Return [X, Y] of the center of cell containing provided text 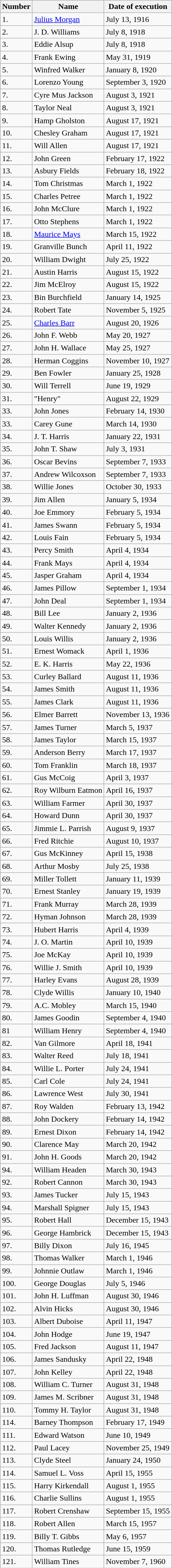
87. [16, 1106]
10. [16, 133]
102. [16, 1309]
Hyman Johnson [68, 917]
46. [16, 588]
August 22, 1929 [138, 399]
13. [16, 171]
James Turner [68, 727]
107. [16, 1372]
Louis Fain [68, 537]
John McClure [68, 209]
95. [16, 1220]
January 25, 1928 [138, 373]
49. [16, 626]
Bill Lee [68, 613]
112. [16, 1448]
99. [16, 1271]
106. [16, 1359]
Thomas Rutledge [68, 1549]
March 15, 1940 [138, 1005]
Howard Dunn [68, 816]
93. [16, 1195]
81 [16, 1031]
108. [16, 1385]
63. [16, 803]
March 15, 1957 [138, 1523]
Charles Petree [68, 196]
92. [16, 1182]
November 7, 1960 [138, 1561]
Charlie Sullins [68, 1498]
Chesley Graham [68, 133]
57. [16, 727]
Walter Kennedy [68, 626]
Marshall Spigner [68, 1208]
47. [16, 601]
March 15, 1937 [138, 740]
Lorenzo Young [68, 82]
18. [16, 234]
42. [16, 537]
104. [16, 1334]
March 18, 1937 [138, 765]
E. K. Harris [68, 664]
James Pillow [68, 588]
Roy Wilburn Eatmon [68, 790]
74. [16, 942]
April 3, 1937 [138, 778]
113. [16, 1460]
12. [16, 158]
Asbury Fields [68, 171]
James Clark [68, 702]
110. [16, 1410]
Willie J. Smith [68, 968]
Otto Stephens [68, 222]
71. [16, 904]
38. [16, 487]
97. [16, 1245]
121. [16, 1561]
April 15, 1938 [138, 854]
72. [16, 917]
66. [16, 841]
86. [16, 1094]
34. [16, 436]
William Farmer [68, 803]
77. [16, 980]
April 1, 1936 [138, 651]
May 22, 1936 [138, 664]
March 17, 1937 [138, 752]
Charles Barr [68, 323]
Jasper Graham [68, 576]
September 3, 1920 [138, 82]
Elmer Barrett [68, 714]
Jim Allen [68, 500]
Robert Cannon [68, 1182]
61. [16, 778]
116. [16, 1498]
June 10, 1949 [138, 1435]
100. [16, 1283]
June 19, 1929 [138, 386]
Frank Mays [68, 563]
February 17, 1922 [138, 158]
John T. Shaw [68, 449]
20. [16, 259]
29. [16, 373]
59. [16, 752]
November 5, 1925 [138, 310]
Billy T. Gibbs [68, 1536]
Ben Fowler [68, 373]
August 20, 1926 [138, 323]
1. [16, 19]
22. [16, 285]
Maurice Mays [68, 234]
67. [16, 854]
John H. Luffman [68, 1296]
George Hambrick [68, 1233]
91. [16, 1157]
William C. Turner [68, 1385]
May 20, 1927 [138, 335]
April 18, 1941 [138, 1043]
48. [16, 613]
April 11, 1922 [138, 247]
January 19, 1939 [138, 891]
96. [16, 1233]
Tom Franklin [68, 765]
February 17, 1949 [138, 1423]
Ernest Stanley [68, 891]
55. [16, 702]
John Hodge [68, 1334]
83. [16, 1056]
James M. Scribner [68, 1397]
June 19, 1947 [138, 1334]
August 10, 1937 [138, 841]
Roy Walden [68, 1106]
Clyde Willis [68, 993]
Hubert Harris [68, 929]
21. [16, 272]
4. [16, 57]
Alvin Hicks [68, 1309]
February 13, 1942 [138, 1106]
John Kelley [68, 1372]
76. [16, 968]
52. [16, 664]
Louis Willis [68, 639]
Tommy H. Taylor [68, 1410]
John Deal [68, 601]
April 15, 1955 [138, 1473]
James Smith [68, 689]
6. [16, 82]
50. [16, 639]
25. [16, 323]
James Goodin [68, 1018]
April 4, 1939 [138, 929]
January 22, 1931 [138, 436]
Eddie Alsup [68, 45]
Anderson Berry [68, 752]
April 16, 1937 [138, 790]
Tom Christmas [68, 184]
105. [16, 1346]
118. [16, 1523]
Name [68, 7]
Jim McElroy [68, 285]
July 13, 1916 [138, 19]
Gus McCoig [68, 778]
11. [16, 145]
58. [16, 740]
Ernest Womack [68, 651]
James Sandusky [68, 1359]
Julius Morgan [68, 19]
February 14, 1930 [138, 411]
5. [16, 70]
120. [16, 1549]
August 9, 1937 [138, 828]
Robert Crenshaw [68, 1511]
44. [16, 563]
November 13, 1936 [138, 714]
February 18, 1922 [138, 171]
2. [16, 32]
98. [16, 1258]
July 25, 1938 [138, 866]
Paul Lacey [68, 1448]
31. [16, 399]
March 5, 1937 [138, 727]
109. [16, 1397]
January 5, 1934 [138, 500]
89. [16, 1132]
90. [16, 1144]
73. [16, 929]
July 16, 1945 [138, 1245]
Arthur Mosby [68, 866]
28. [16, 360]
July 3, 1931 [138, 449]
J. T. Harris [68, 436]
40. [16, 512]
May 6, 1957 [138, 1536]
60. [16, 765]
January 24, 1950 [138, 1460]
Fred Jackson [68, 1346]
Will Allen [68, 145]
101. [16, 1296]
Taylor Neal [68, 108]
John H. Wallace [68, 348]
54. [16, 689]
Frank Ewing [68, 57]
68. [16, 866]
July 30, 1941 [138, 1094]
James Swann [68, 525]
George Douglas [68, 1283]
16. [16, 209]
62. [16, 790]
53. [16, 677]
39. [16, 500]
Austin Harris [68, 272]
July 25, 1922 [138, 259]
January 14, 1925 [138, 297]
Van Gilmore [68, 1043]
37. [16, 474]
Date of execution [138, 7]
William Tines [68, 1561]
James Tucker [68, 1195]
August 11, 1947 [138, 1346]
Lawrence West [68, 1094]
John H. Goods [68, 1157]
March 14, 1930 [138, 424]
Percy Smith [68, 550]
Number [16, 7]
Harley Evans [68, 980]
Joe McKay [68, 955]
Harry Kirkendall [68, 1486]
Andrew Wilcoxson [68, 474]
27. [16, 348]
115. [16, 1486]
41. [16, 525]
J. O. Martin [68, 942]
78. [16, 993]
Miller Tollett [68, 879]
35. [16, 449]
January 10, 1940 [138, 993]
Robert Hall [68, 1220]
23. [16, 297]
June 15, 1959 [138, 1549]
William Headen [68, 1169]
Robert Allen [68, 1523]
Ernest Dixon [68, 1132]
8. [16, 108]
Edward Watson [68, 1435]
65. [16, 828]
Johnnie Outlaw [68, 1271]
119. [16, 1536]
Cyre Mus Jackson [68, 95]
William Henry [68, 1031]
January 8, 1920 [138, 70]
36. [16, 462]
Herman Coggins [68, 360]
Thomas Walker [68, 1258]
3. [16, 45]
111. [16, 1435]
Willie Jones [68, 487]
Bin Burchfield [68, 297]
85. [16, 1081]
Robert Tate [68, 310]
Carey Gune [68, 424]
John F. Webb [68, 335]
Gus McKinney [68, 854]
William Dwight [68, 259]
April 11, 1947 [138, 1321]
26. [16, 335]
January 11, 1939 [138, 879]
Willie L. Porter [68, 1068]
103. [16, 1321]
John Jones [68, 411]
Will Terrell [68, 386]
7. [16, 95]
Joe Emmory [68, 512]
Jimmie L. Parrish [68, 828]
45. [16, 576]
March 15, 1922 [138, 234]
30. [16, 386]
15. [16, 196]
Winfred Walker [68, 70]
51. [16, 651]
56. [16, 714]
84. [16, 1068]
Billy Dixon [68, 1245]
Albert Duboise [68, 1321]
Hamp Gholston [68, 120]
July 5, 1946 [138, 1283]
A.C. Mobley [68, 1005]
November 25, 1949 [138, 1448]
November 10, 1927 [138, 360]
Clyde Steel [68, 1460]
19. [16, 247]
88. [16, 1119]
80. [16, 1018]
Granville Bunch [68, 247]
September 15, 1955 [138, 1511]
May 31, 1919 [138, 57]
64. [16, 816]
July 18, 1941 [138, 1056]
117. [16, 1511]
82. [16, 1043]
"Henry" [68, 399]
October 30, 1933 [138, 487]
May 25, 1927 [138, 348]
Curley Ballard [68, 677]
Fred Ritchie [68, 841]
Carl Cole [68, 1081]
Walter Reed [68, 1056]
Samuel L. Voss [68, 1473]
14. [16, 184]
James Taylor [68, 740]
17. [16, 222]
9. [16, 120]
70. [16, 891]
69. [16, 879]
J. D. Williams [68, 32]
August 28, 1939 [138, 980]
John Green [68, 158]
Barney Thompson [68, 1423]
75. [16, 955]
24. [16, 310]
43. [16, 550]
John Dockery [68, 1119]
79. [16, 1005]
Clarence May [68, 1144]
Frank Murray [68, 904]
Oscar Bevins [68, 462]
